Search for the cell housing the specified text and yield its (X, Y) center coordinate. 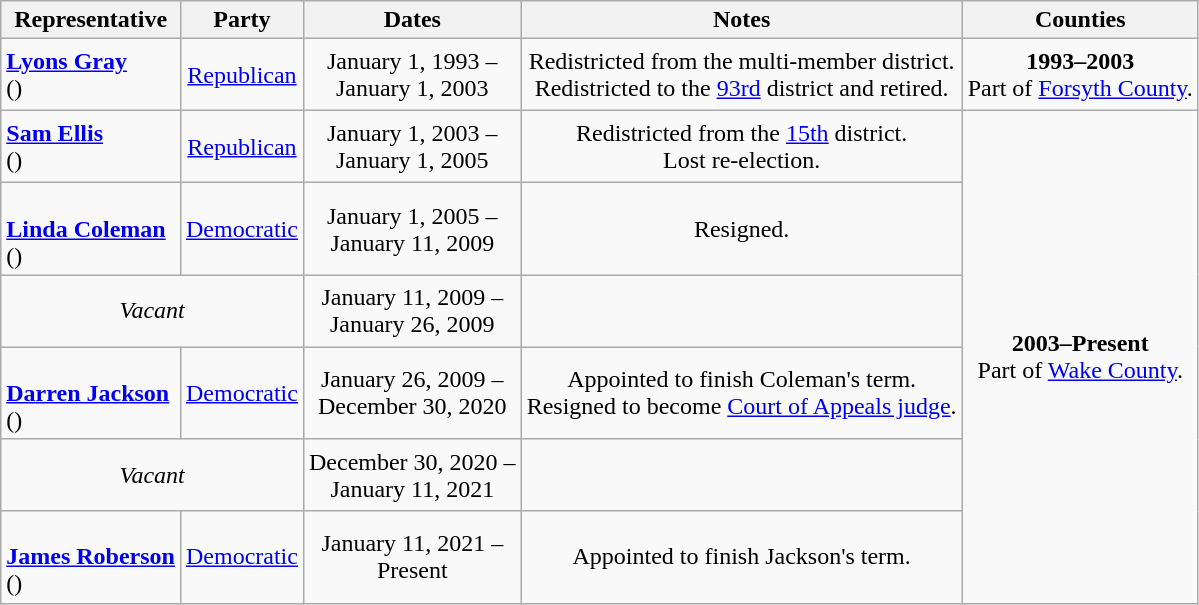
January 11, 2009 – January 26, 2009 (412, 311)
James Roberson() (91, 557)
December 30, 2020 – January 11, 2021 (412, 475)
Appointed to finish Jackson's term. (742, 557)
Representative (91, 20)
Redistricted from the multi-member district. Redistricted to the 93rd district and retired. (742, 75)
January 1, 2005 – January 11, 2009 (412, 229)
January 11, 2021 – Present (412, 557)
January 1, 2003 – January 1, 2005 (412, 147)
January 1, 1993 – January 1, 2003 (412, 75)
Sam Ellis() (91, 147)
2003–Present Part of Wake County. (1080, 357)
1993–2003 Part of Forsyth County. (1080, 75)
Party (242, 20)
Resigned. (742, 229)
Notes (742, 20)
Lyons Gray() (91, 75)
Counties (1080, 20)
Linda Coleman() (91, 229)
Appointed to finish Coleman's term. Resigned to become Court of Appeals judge. (742, 393)
Dates (412, 20)
January 26, 2009 – December 30, 2020 (412, 393)
Redistricted from the 15th district. Lost re-election. (742, 147)
Darren Jackson() (91, 393)
